Return the (x, y) coordinate for the center point of the cell that contains the specified text.  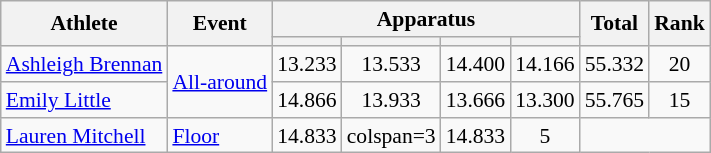
13.233 (306, 64)
13.533 (392, 64)
14.866 (306, 100)
55.332 (614, 64)
14.400 (476, 64)
20 (680, 64)
All-around (220, 82)
Rank (680, 24)
Emily Little (84, 100)
Apparatus (426, 19)
Ashleigh Brennan (84, 64)
Event (220, 24)
Athlete (84, 24)
Total (614, 24)
14.166 (544, 64)
13.300 (544, 100)
55.765 (614, 100)
13.933 (392, 100)
15 (680, 100)
13.666 (476, 100)
